Extract the [X, Y] coordinate from the center of the cell holding the provided text.  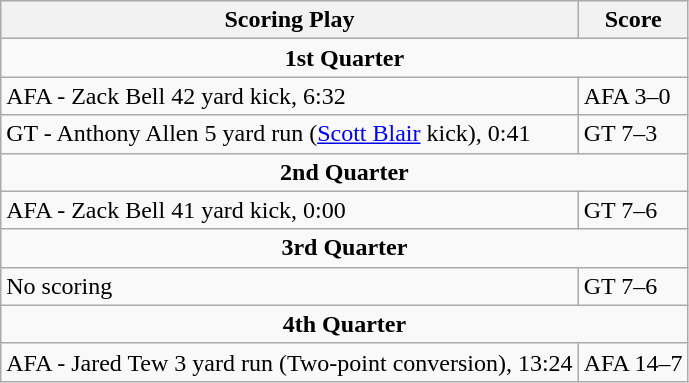
AFA - Zack Bell 41 yard kick, 0:00 [290, 210]
1st Quarter [344, 58]
No scoring [290, 286]
2nd Quarter [344, 172]
AFA 3–0 [633, 96]
GT 7–3 [633, 134]
Scoring Play [290, 20]
Score [633, 20]
AFA - Jared Tew 3 yard run (Two-point conversion), 13:24 [290, 362]
AFA - Zack Bell 42 yard kick, 6:32 [290, 96]
GT - Anthony Allen 5 yard run (Scott Blair kick), 0:41 [290, 134]
4th Quarter [344, 324]
3rd Quarter [344, 248]
AFA 14–7 [633, 362]
